Locate the cell with the specified text and output its [x, y] center coordinate. 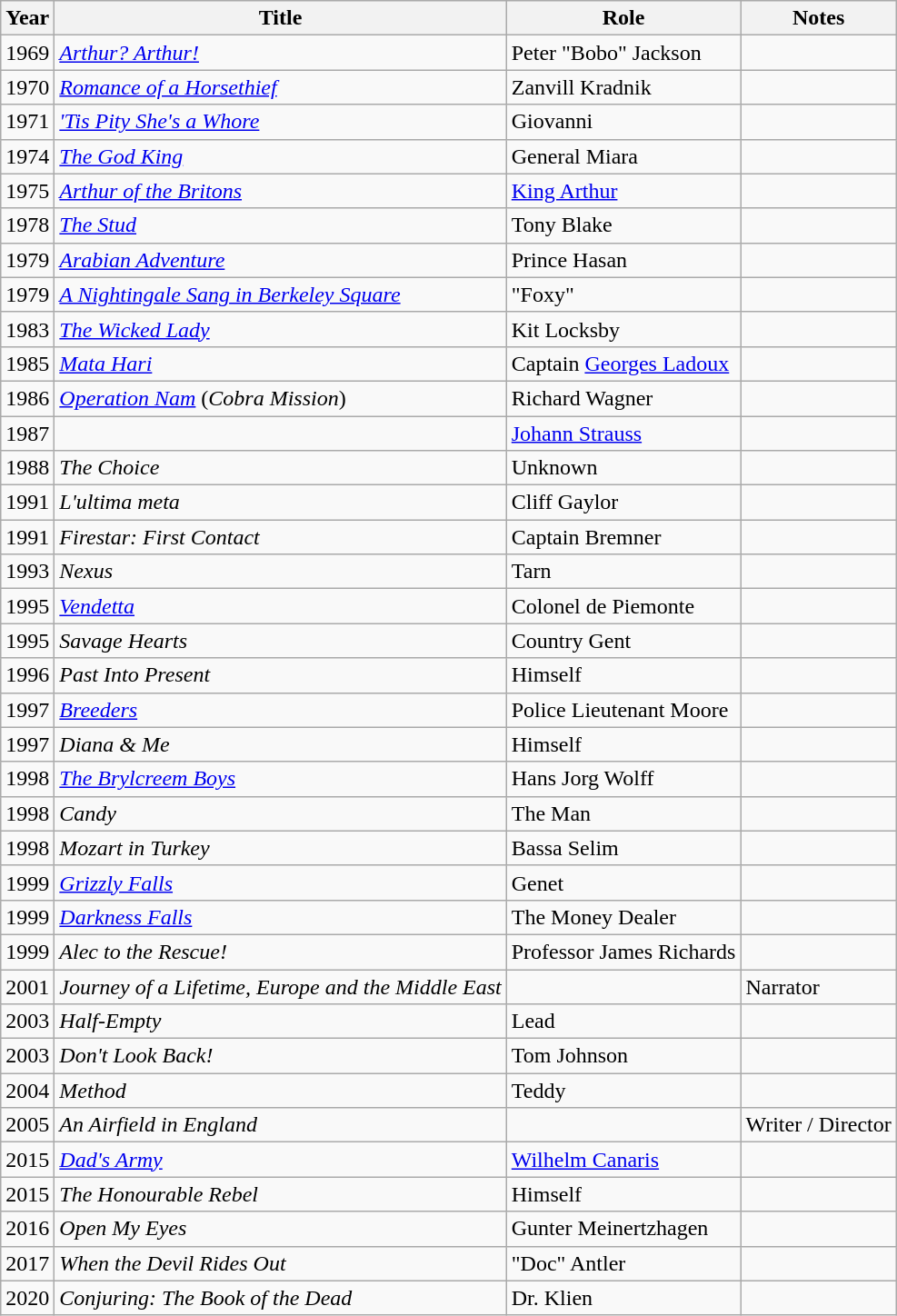
Captain Georges Ladoux [623, 364]
Zanvill Kradnik [623, 87]
Cliff Gaylor [623, 503]
Tarn [623, 572]
Giovanni [623, 122]
Dr. Klien [623, 1298]
Title [280, 18]
2004 [27, 1091]
The Man [623, 813]
1987 [27, 434]
Arabian Adventure [280, 260]
1970 [27, 87]
Teddy [623, 1091]
An Airfield in England [280, 1125]
1986 [27, 398]
Wilhelm Canaris [623, 1160]
Nexus [280, 572]
1993 [27, 572]
The God King [280, 156]
1969 [27, 53]
Police Lieutenant Moore [623, 710]
King Arthur [623, 191]
Year [27, 18]
Romance of a Horsethief [280, 87]
The Honourable Rebel [280, 1194]
1996 [27, 675]
Half-Empty [280, 1022]
Don't Look Back! [280, 1056]
The Stud [280, 225]
Mata Hari [280, 364]
Country Gent [623, 641]
Alec to the Rescue! [280, 952]
The Brylcreem Boys [280, 779]
Tom Johnson [623, 1056]
Darkness Falls [280, 917]
Diana & Me [280, 744]
Genet [623, 882]
Johann Strauss [623, 434]
Vendetta [280, 606]
The Choice [280, 468]
Savage Hearts [280, 641]
1978 [27, 225]
1971 [27, 122]
Captain Bremner [623, 537]
L'ultima meta [280, 503]
1983 [27, 329]
1985 [27, 364]
Colonel de Piemonte [623, 606]
The Wicked Lady [280, 329]
Candy [280, 813]
Conjuring: The Book of the Dead [280, 1298]
2005 [27, 1125]
Bassa Selim [623, 848]
Tony Blake [623, 225]
Hans Jorg Wolff [623, 779]
2016 [27, 1229]
Lead [623, 1022]
Unknown [623, 468]
Richard Wagner [623, 398]
'Tis Pity She's a Whore [280, 122]
1988 [27, 468]
2020 [27, 1298]
Open My Eyes [280, 1229]
Mozart in Turkey [280, 848]
"Doc" Antler [623, 1263]
General Miara [623, 156]
Arthur? Arthur! [280, 53]
Journey of a Lifetime, Europe and the Middle East [280, 986]
Operation Nam (Cobra Mission) [280, 398]
Role [623, 18]
Method [280, 1091]
2001 [27, 986]
2017 [27, 1263]
Kit Locksby [623, 329]
Breeders [280, 710]
Dad's Army [280, 1160]
Grizzly Falls [280, 882]
Past Into Present [280, 675]
Peter "Bobo" Jackson [623, 53]
1975 [27, 191]
Notes [818, 18]
Writer / Director [818, 1125]
When the Devil Rides Out [280, 1263]
1974 [27, 156]
Firestar: First Contact [280, 537]
The Money Dealer [623, 917]
"Foxy" [623, 294]
Gunter Meinertzhagen [623, 1229]
Arthur of the Britons [280, 191]
Professor James Richards [623, 952]
Narrator [818, 986]
A Nightingale Sang in Berkeley Square [280, 294]
Prince Hasan [623, 260]
